Capture the cell that displays the provided text and extract its [X, Y] central coordinate. 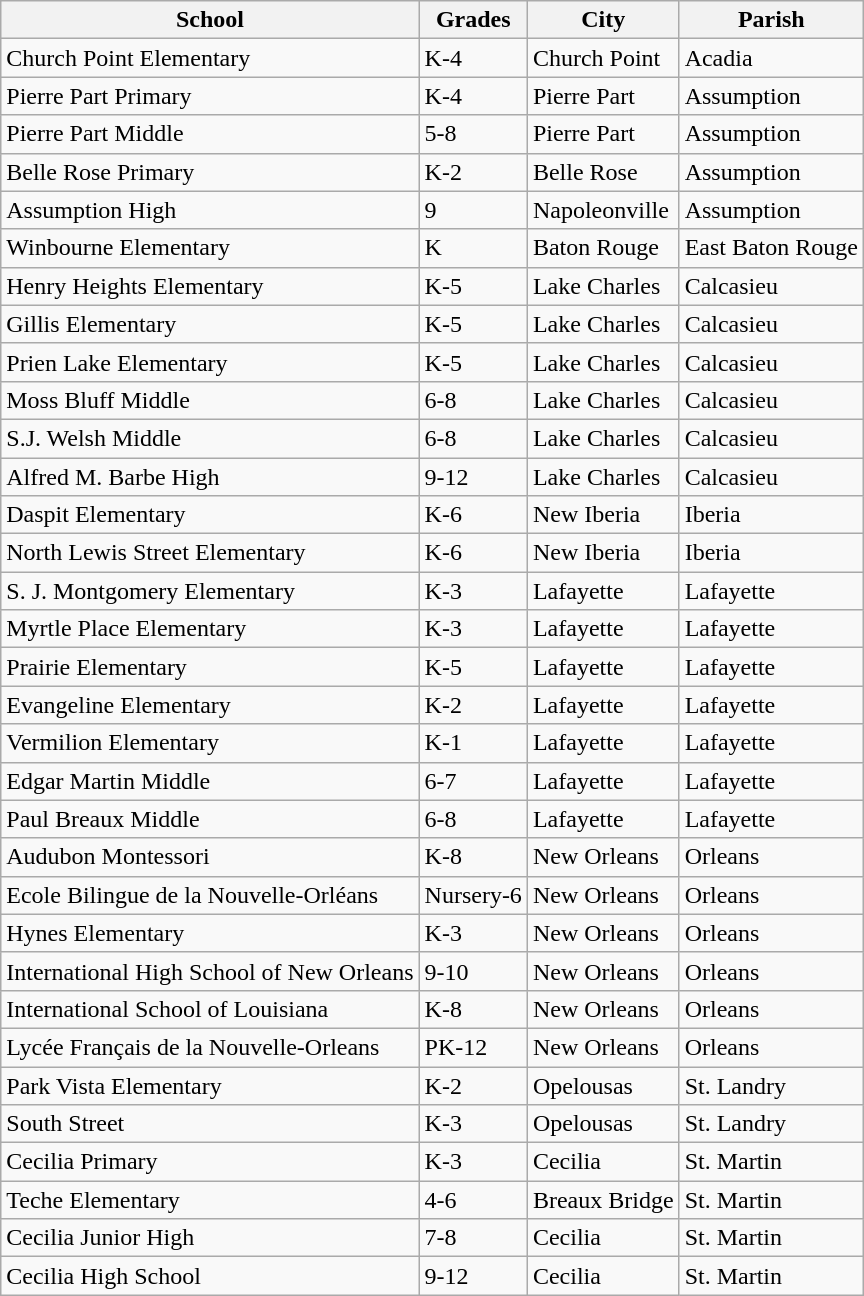
Assumption High [210, 210]
5-8 [473, 134]
Nursery-6 [473, 895]
Ecole Bilingue de la Nouvelle-Orléans [210, 895]
East Baton Rouge [771, 248]
School [210, 20]
Church Point [603, 58]
9-10 [473, 971]
S. J. Montgomery Elementary [210, 591]
K [473, 248]
Prairie Elementary [210, 667]
City [603, 20]
Cecilia Junior High [210, 1238]
9 [473, 210]
Pierre Part Middle [210, 134]
Gillis Elementary [210, 324]
Napoleonville [603, 210]
Cecilia Primary [210, 1162]
7-8 [473, 1238]
Edgar Martin Middle [210, 781]
Pierre Part Primary [210, 96]
Myrtle Place Elementary [210, 629]
International High School of New Orleans [210, 971]
Park Vista Elementary [210, 1085]
Acadia [771, 58]
Paul Breaux Middle [210, 819]
Audubon Montessori [210, 857]
Vermilion Elementary [210, 743]
Daspit Elementary [210, 515]
Hynes Elementary [210, 933]
Alfred M. Barbe High [210, 477]
S.J. Welsh Middle [210, 438]
K-1 [473, 743]
Evangeline Elementary [210, 705]
Moss Bluff Middle [210, 400]
Breaux Bridge [603, 1200]
Lycée Français de la Nouvelle-Orleans [210, 1047]
4-6 [473, 1200]
North Lewis Street Elementary [210, 553]
Teche Elementary [210, 1200]
Parish [771, 20]
PK-12 [473, 1047]
6-7 [473, 781]
Grades [473, 20]
Winbourne Elementary [210, 248]
South Street [210, 1124]
Prien Lake Elementary [210, 362]
Cecilia High School [210, 1276]
Belle Rose [603, 172]
Henry Heights Elementary [210, 286]
Baton Rouge [603, 248]
Church Point Elementary [210, 58]
Belle Rose Primary [210, 172]
International School of Louisiana [210, 1009]
